Scan for the cell matching the given text and deliver its (X, Y) coordinate at center. 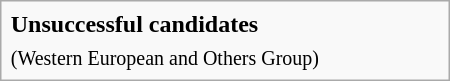
Unsuccessful candidates (224, 24)
(Western European and Others Group) (224, 57)
